From the cell containing the given text, extract its center point as (x, y) coordinate. 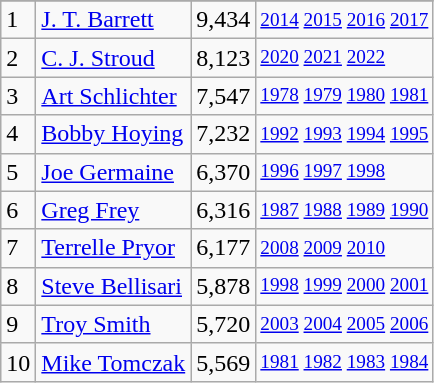
1996 1997 1998 (344, 172)
7 (18, 248)
7,547 (224, 96)
J. T. Barrett (114, 20)
8 (18, 286)
C. J. Stroud (114, 58)
1987 1988 1989 1990 (344, 210)
2008 2009 2010 (344, 248)
6,370 (224, 172)
4 (18, 134)
2 (18, 58)
6,177 (224, 248)
1978 1979 1980 1981 (344, 96)
7,232 (224, 134)
5,720 (224, 324)
Joe Germaine (114, 172)
Greg Frey (114, 210)
Terrelle Pryor (114, 248)
1998 1999 2000 2001 (344, 286)
Mike Tomczak (114, 362)
9 (18, 324)
2014 2015 2016 2017 (344, 20)
6 (18, 210)
Art Schlichter (114, 96)
5 (18, 172)
1 (18, 20)
Bobby Hoying (114, 134)
Steve Bellisari (114, 286)
3 (18, 96)
2020 2021 2022 (344, 58)
1992 1993 1994 1995 (344, 134)
6,316 (224, 210)
10 (18, 362)
5,569 (224, 362)
9,434 (224, 20)
1981 1982 1983 1984 (344, 362)
2003 2004 2005 2006 (344, 324)
Troy Smith (114, 324)
8,123 (224, 58)
5,878 (224, 286)
